Extract the (x, y) coordinate from the center of the cell holding the provided text.  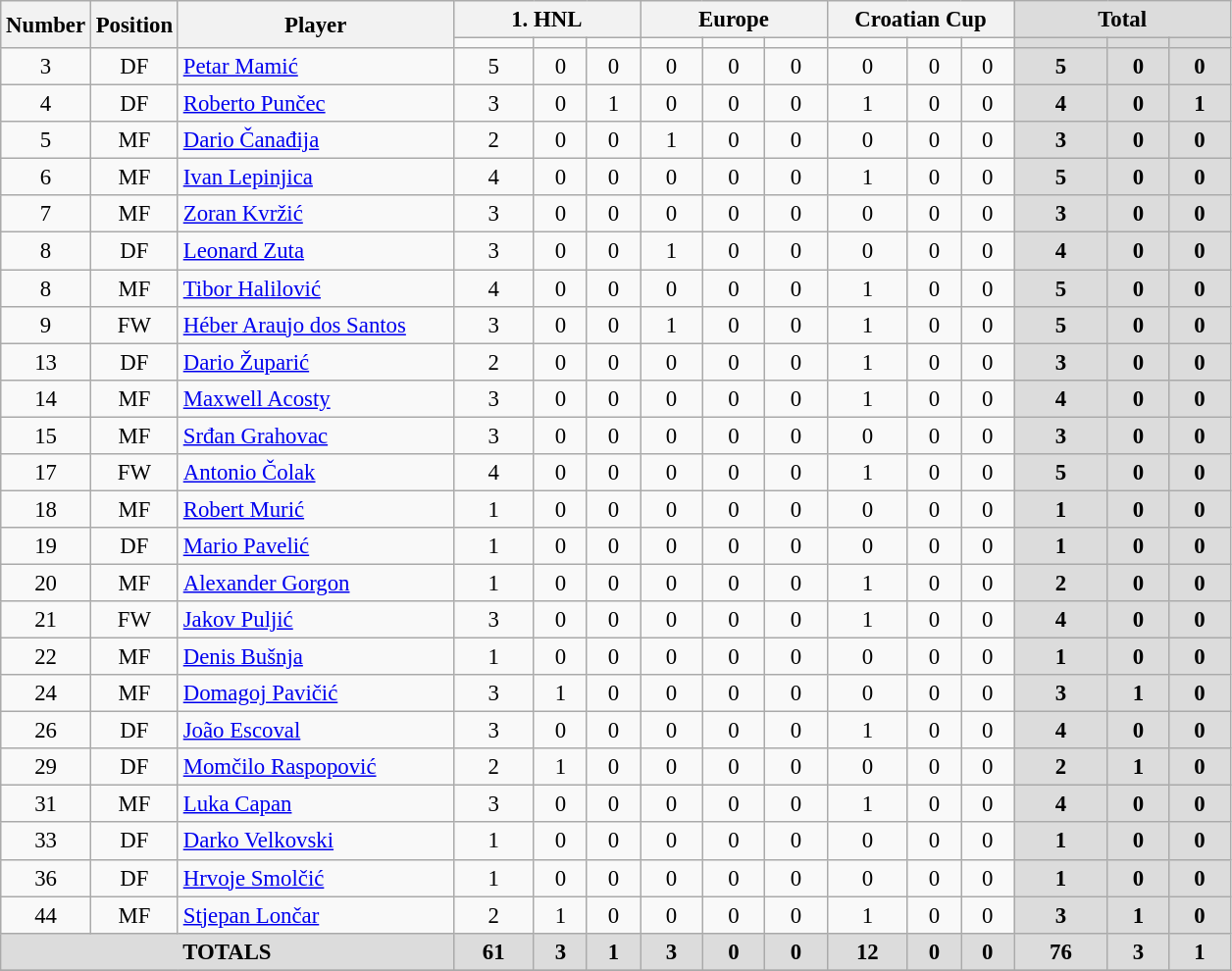
Luka Capan (316, 804)
24 (46, 693)
Tibor Halilović (316, 288)
Domagoj Pavičić (316, 693)
22 (46, 657)
Number (46, 25)
76 (1061, 951)
1. HNL (547, 20)
Dario Župarić (316, 362)
13 (46, 362)
19 (46, 546)
Robert Murić (316, 509)
31 (46, 804)
Denis Bušnja (316, 657)
20 (46, 583)
Player (316, 25)
21 (46, 620)
15 (46, 435)
Hrvoje Smolčić (316, 878)
Roberto Punčec (316, 104)
Position (133, 25)
Stjepan Lončar (316, 915)
33 (46, 842)
12 (867, 951)
61 (493, 951)
Héber Araujo dos Santos (316, 325)
Croatian Cup (920, 20)
44 (46, 915)
6 (46, 178)
Dario Čanađija (316, 140)
Leonard Zuta (316, 251)
Europe (734, 20)
Zoran Kvržić (316, 215)
14 (46, 398)
Srđan Grahovac (316, 435)
17 (46, 473)
36 (46, 878)
26 (46, 731)
Antonio Čolak (316, 473)
29 (46, 767)
Total (1122, 20)
Ivan Lepinjica (316, 178)
João Escoval (316, 731)
18 (46, 509)
Momčilo Raspopović (316, 767)
Jakov Puljić (316, 620)
Petar Mamić (316, 67)
9 (46, 325)
Darko Velkovski (316, 842)
TOTALS (228, 951)
Mario Pavelić (316, 546)
Alexander Gorgon (316, 583)
Maxwell Acosty (316, 398)
7 (46, 215)
